Find where the given text appears and provide that cell's center as [X, Y] coordinate. 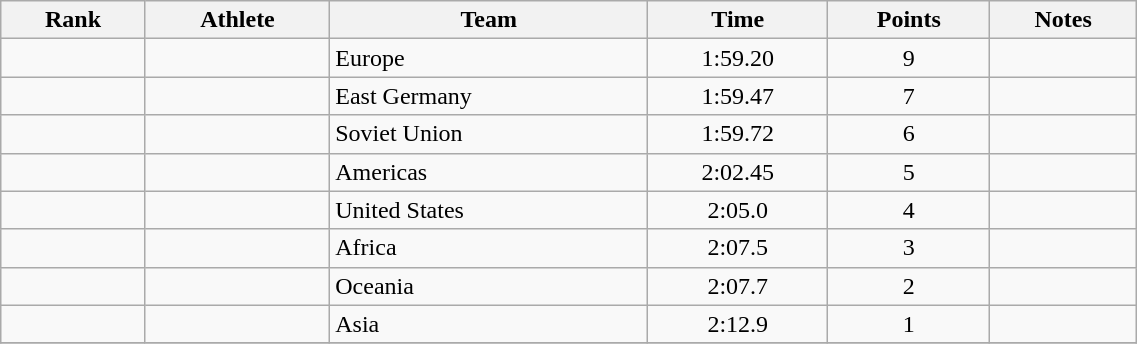
Points [909, 20]
Americas [489, 172]
5 [909, 172]
Soviet Union [489, 134]
Time [738, 20]
2:05.0 [738, 210]
2:12.9 [738, 324]
1:59.72 [738, 134]
2:07.7 [738, 286]
3 [909, 248]
Athlete [238, 20]
United States [489, 210]
Asia [489, 324]
Team [489, 20]
1:59.47 [738, 96]
6 [909, 134]
1 [909, 324]
2 [909, 286]
7 [909, 96]
Africa [489, 248]
East Germany [489, 96]
9 [909, 58]
1:59.20 [738, 58]
2:02.45 [738, 172]
4 [909, 210]
Europe [489, 58]
Rank [73, 20]
Oceania [489, 286]
2:07.5 [738, 248]
Notes [1064, 20]
